Scan for the cell matching the given text and deliver its (X, Y) coordinate at center. 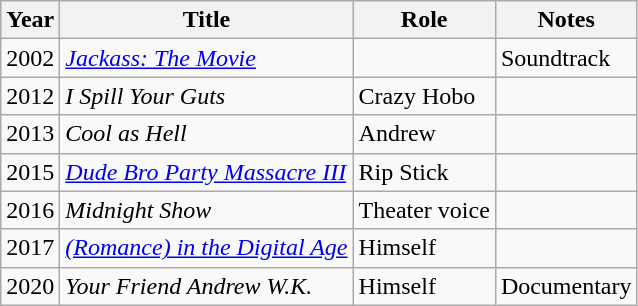
Year (30, 20)
Jackass: The Movie (206, 58)
Cool as Hell (206, 134)
Rip Stick (424, 172)
I Spill Your Guts (206, 96)
Theater voice (424, 210)
Midnight Show (206, 210)
2020 (30, 286)
Notes (566, 20)
Title (206, 20)
Role (424, 20)
2013 (30, 134)
Documentary (566, 286)
2002 (30, 58)
Soundtrack (566, 58)
Your Friend Andrew W.K. (206, 286)
Dude Bro Party Massacre III (206, 172)
Andrew (424, 134)
2012 (30, 96)
Crazy Hobo (424, 96)
2016 (30, 210)
(Romance) in the Digital Age (206, 248)
2015 (30, 172)
2017 (30, 248)
